For the text-containing cell, return its midpoint in [X, Y] coordinate format. 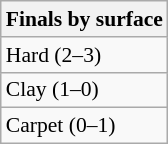
Carpet (0–1) [84, 126]
Clay (1–0) [84, 90]
Finals by surface [84, 19]
Hard (2–3) [84, 55]
